From the cell containing the given text, extract its center point as (X, Y) coordinate. 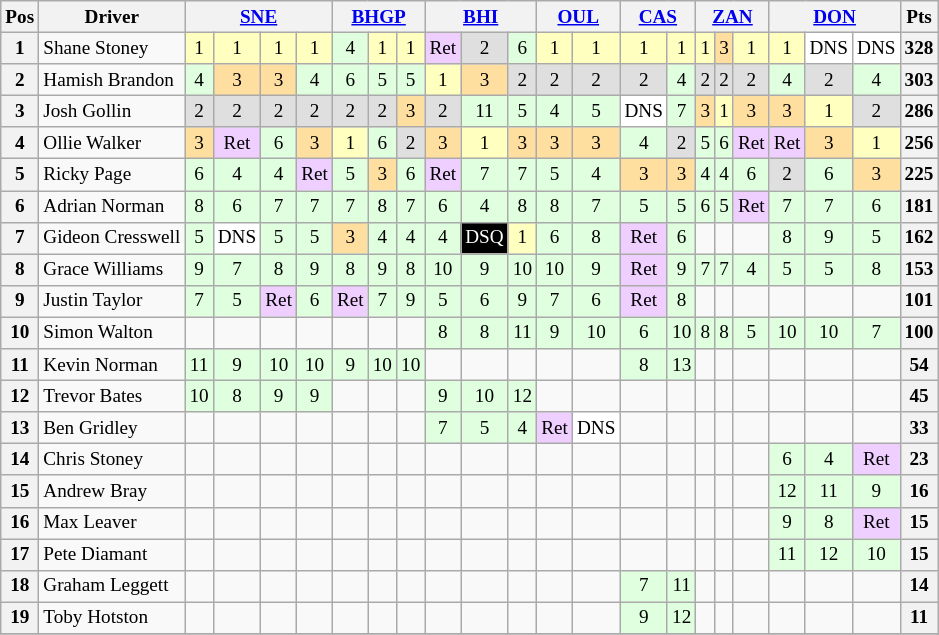
Gideon Cresswell (112, 238)
Ollie Walker (112, 143)
17 (20, 554)
286 (919, 111)
Pos (20, 17)
Simon Walton (112, 333)
BHI (481, 17)
328 (919, 48)
Pts (919, 17)
Andrew Bray (112, 491)
Shane Stoney (112, 48)
Kevin Norman (112, 365)
Adrian Norman (112, 206)
Chris Stoney (112, 460)
Trevor Bates (112, 396)
Graham Leggett (112, 586)
256 (919, 143)
19 (20, 618)
303 (919, 80)
181 (919, 206)
OUL (578, 17)
Driver (112, 17)
DSQ (485, 238)
Grace Williams (112, 270)
ZAN (732, 17)
100 (919, 333)
Hamish Brandon (112, 80)
162 (919, 238)
Justin Taylor (112, 301)
Toby Hotston (112, 618)
Josh Gollin (112, 111)
CAS (658, 17)
Ricky Page (112, 175)
54 (919, 365)
225 (919, 175)
Max Leaver (112, 523)
DON (834, 17)
101 (919, 301)
45 (919, 396)
Ben Gridley (112, 428)
153 (919, 270)
23 (919, 460)
33 (919, 428)
BHGP (378, 17)
18 (20, 586)
Pete Diamant (112, 554)
SNE (259, 17)
